Pinpoint the cell where the given text exists, returning its [x, y] midpoint coordinate. 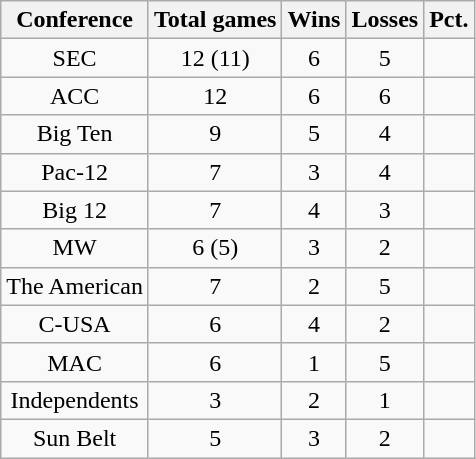
MW [75, 248]
Total games [215, 20]
MAC [75, 362]
Big 12 [75, 210]
ACC [75, 96]
Sun Belt [75, 438]
Big Ten [75, 134]
12 [215, 96]
C-USA [75, 324]
Conference [75, 20]
Losses [385, 20]
Pac-12 [75, 172]
6 (5) [215, 248]
9 [215, 134]
Wins [314, 20]
Pct. [449, 20]
The American [75, 286]
12 (11) [215, 58]
Independents [75, 400]
SEC [75, 58]
